Determine the [x, y] coordinate at the center of the cell enclosing the given text.  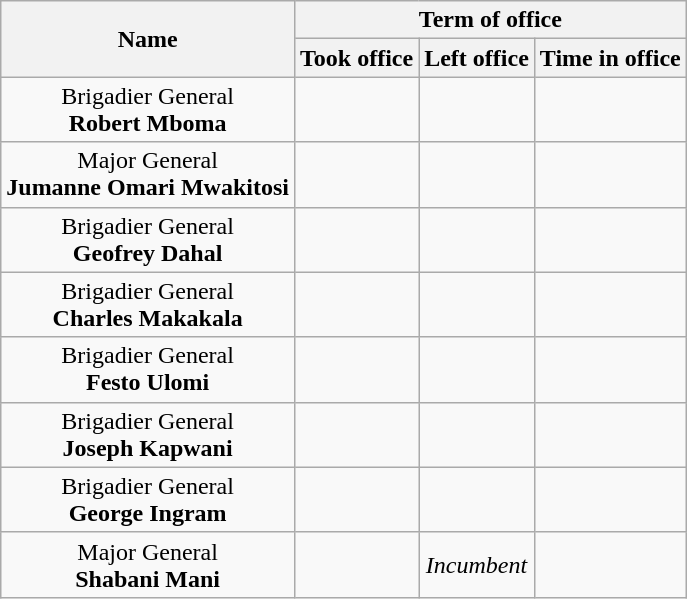
Brigadier GeneralFesto Ulomi [148, 370]
Brigadier GeneralJoseph Kapwani [148, 434]
Time in office [610, 58]
Major GeneralJumanne Omari Mwakitosi [148, 174]
Brigadier GeneralGeorge Ingram [148, 500]
Took office [356, 58]
Brigadier GeneralRobert Mboma [148, 110]
Term of office [490, 20]
Brigadier GeneralCharles Makakala [148, 304]
Name [148, 39]
Incumbent [477, 564]
Brigadier GeneralGeofrey Dahal [148, 240]
Left office [477, 58]
Major GeneralShabani Mani [148, 564]
